Return [X, Y] of the center of cell containing provided text 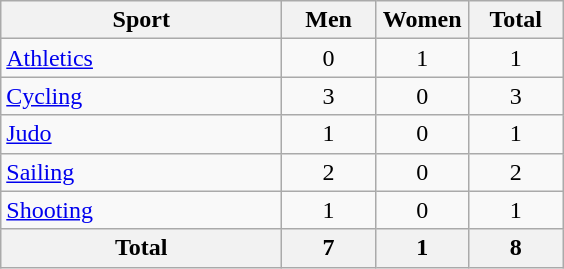
Men [329, 20]
7 [329, 248]
Judo [142, 134]
Sailing [142, 172]
Sport [142, 20]
Athletics [142, 58]
8 [516, 248]
Cycling [142, 96]
Shooting [142, 210]
Women [422, 20]
